For the text-containing cell, return its midpoint in [X, Y] coordinate format. 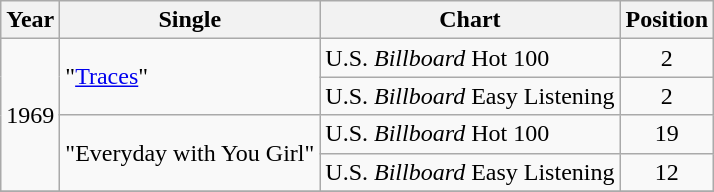
12 [667, 172]
Single [190, 20]
"Traces" [190, 77]
"Everyday with You Girl" [190, 153]
1969 [30, 115]
19 [667, 134]
Chart [470, 20]
Year [30, 20]
Position [667, 20]
